Determine the (x, y) coordinate at the center of the cell enclosing the given text.  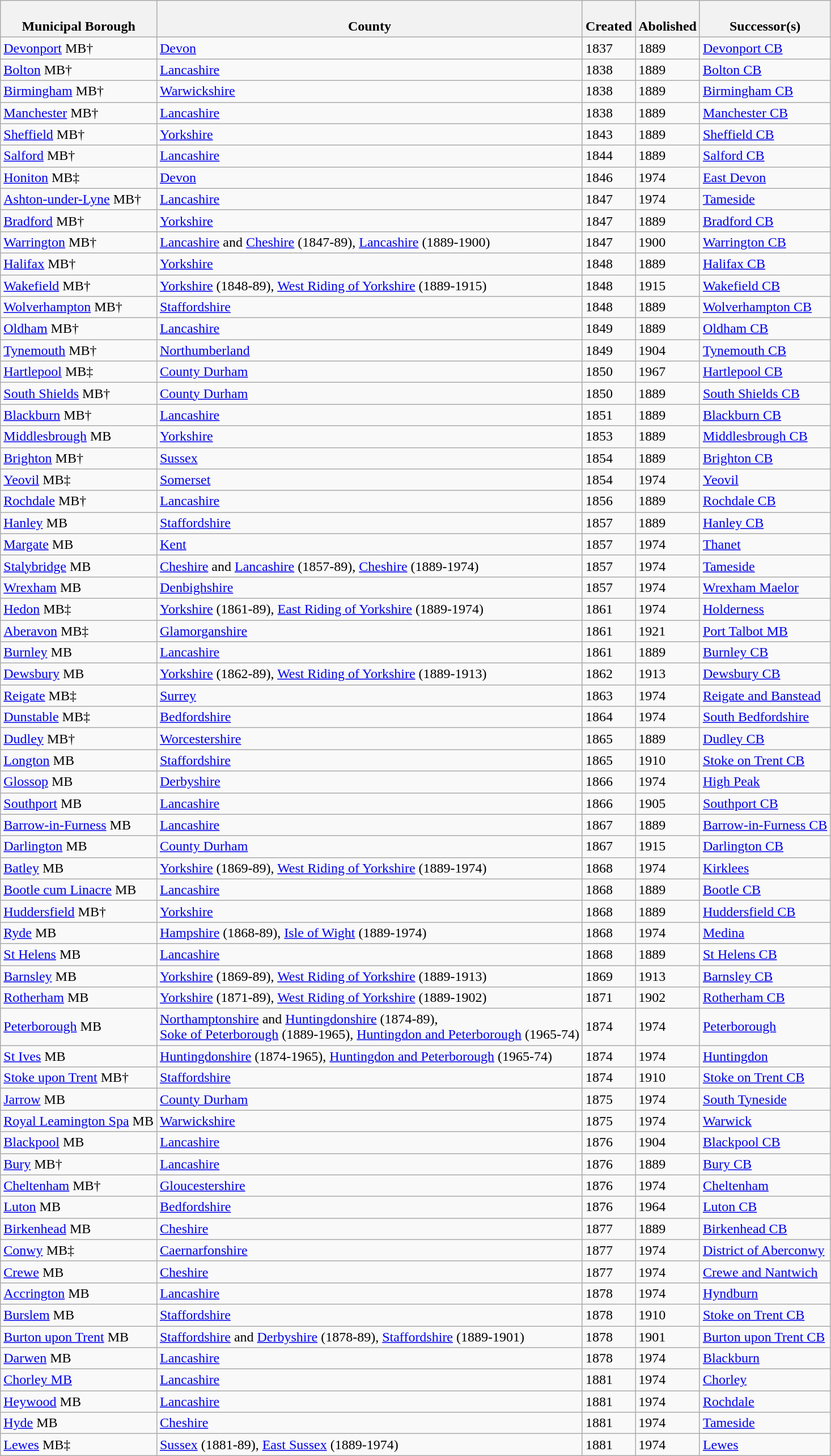
Wolverhampton MB† (79, 307)
Holderness (765, 609)
Wakefield MB† (79, 285)
Burnley MB (79, 653)
1846 (609, 177)
Yorkshire (1871-89), West Riding of Yorkshire (1889-1902) (370, 998)
Devonport CB (765, 48)
Bradford MB† (79, 221)
High Peak (765, 782)
Chorley (765, 1380)
Rotherham MB (79, 998)
Warwick (765, 1121)
1869 (609, 976)
South Bedfordshire (765, 717)
Worcestershire (370, 739)
Southport MB (79, 803)
Hartlepool MB‡ (79, 372)
Darlington CB (765, 846)
Sheffield CB (765, 134)
Bootle cum Linacre MB (79, 890)
Devonport MB† (79, 48)
1863 (609, 696)
Jarrow MB (79, 1099)
Northamptonshire and Huntingdonshire (1874-89),Soke of Peterborough (1889-1965), Huntingdon and Peterborough (1965-74) (370, 1027)
Sussex (1881-89), East Sussex (1889-1974) (370, 1445)
Medina (765, 933)
Royal Leamington Spa MB (79, 1121)
Dewsbury CB (765, 674)
Peterborough MB (79, 1027)
Blackburn CB (765, 415)
Bury MB† (79, 1164)
Yeovil MB‡ (79, 480)
Huddersfield CB (765, 911)
Surrey (370, 696)
1921 (668, 631)
Wolverhampton CB (765, 307)
Kent (370, 544)
Glamorganshire (370, 631)
1837 (609, 48)
Tynemouth CB (765, 350)
1853 (609, 437)
Barrow-in-Furness CB (765, 825)
Dewsbury MB (79, 674)
Stalybridge MB (79, 566)
Cheltenham (765, 1186)
Yorkshire (1869-89), West Riding of Yorkshire (1889-1913) (370, 976)
Darwen MB (79, 1358)
Rochdale (765, 1402)
Manchester CB (765, 113)
Bradford CB (765, 221)
Salford MB† (79, 156)
Salford CB (765, 156)
1967 (668, 372)
1862 (609, 674)
Manchester MB† (79, 113)
Ashton-under-Lyne MB† (79, 199)
Reigate MB‡ (79, 696)
Denbighshire (370, 587)
Dunstable MB‡ (79, 717)
Birmingham CB (765, 91)
Yeovil (765, 480)
Stoke upon Trent MB† (79, 1078)
Bolton MB† (79, 70)
Peterborough (765, 1027)
1905 (668, 803)
Municipal Borough (79, 19)
Hartlepool CB (765, 372)
1871 (609, 998)
Lancashire and Cheshire (1847-89), Lancashire (1889-1900) (370, 242)
Somerset (370, 480)
Burnley CB (765, 653)
Aberavon MB‡ (79, 631)
1901 (668, 1336)
Barnsley MB (79, 976)
Lewes MB‡ (79, 1445)
Halifax MB† (79, 264)
Dudley CB (765, 739)
Blackpool CB (765, 1142)
Rochdale CB (765, 501)
Honiton MB‡ (79, 177)
Huntingdonshire (1874-1965), Huntingdon and Peterborough (1965-74) (370, 1056)
Crewe MB (79, 1272)
St Helens CB (765, 954)
Staffordshire and Derbyshire (1878-89), Staffordshire (1889-1901) (370, 1336)
Yorkshire (1848-89), West Riding of Yorkshire (1889-1915) (370, 285)
Blackpool MB (79, 1142)
Wrexham MB (79, 587)
Derbyshire (370, 782)
Margate MB (79, 544)
Accrington MB (79, 1293)
Luton CB (765, 1207)
Hedon MB‡ (79, 609)
Barnsley CB (765, 976)
East Devon (765, 177)
South Shields MB† (79, 393)
Cheltenham MB† (79, 1186)
Yorkshire (1861-89), East Riding of Yorkshire (1889-1974) (370, 609)
Hanley MB (79, 523)
Wakefield CB (765, 285)
Crewe and Nantwich (765, 1272)
Successor(s) (765, 19)
Hanley CB (765, 523)
Rotherham CB (765, 998)
Dudley MB† (79, 739)
Warrington CB (765, 242)
County (370, 19)
Lewes (765, 1445)
Birkenhead CB (765, 1229)
Reigate and Banstead (765, 696)
Port Talbot MB (765, 631)
Luton MB (79, 1207)
Barrow-in-Furness MB (79, 825)
St Helens MB (79, 954)
Chorley MB (79, 1380)
1844 (609, 156)
Huddersfield MB† (79, 911)
Northumberland (370, 350)
Conwy MB‡ (79, 1250)
Burton upon Trent CB (765, 1336)
Hampshire (1868-89), Isle of Wight (1889-1974) (370, 933)
District of Aberconwy (765, 1250)
1851 (609, 415)
Abolished (668, 19)
Middlesbrough MB (79, 437)
1856 (609, 501)
Southport CB (765, 803)
St Ives MB (79, 1056)
South Shields CB (765, 393)
Created (609, 19)
1843 (609, 134)
Burton upon Trent MB (79, 1336)
Glossop MB (79, 782)
Bootle CB (765, 890)
Yorkshire (1869-89), West Riding of Yorkshire (1889-1974) (370, 868)
Birkenhead MB (79, 1229)
Caernarfonshire (370, 1250)
Burslem MB (79, 1315)
Sheffield MB† (79, 134)
Blackburn (765, 1358)
1900 (668, 242)
Blackburn MB† (79, 415)
1964 (668, 1207)
Thanet (765, 544)
Middlesbrough CB (765, 437)
Yorkshire (1862-89), West Riding of Yorkshire (1889-1913) (370, 674)
Brighton CB (765, 458)
Cheshire and Lancashire (1857-89), Cheshire (1889-1974) (370, 566)
Hyde MB (79, 1423)
Bolton CB (765, 70)
Sussex (370, 458)
Oldham MB† (79, 329)
Longton MB (79, 760)
Batley MB (79, 868)
Bury CB (765, 1164)
1864 (609, 717)
1902 (668, 998)
Birmingham MB† (79, 91)
Tynemouth MB† (79, 350)
Halifax CB (765, 264)
Hyndburn (765, 1293)
Gloucestershire (370, 1186)
Kirklees (765, 868)
Rochdale MB† (79, 501)
Warrington MB† (79, 242)
Brighton MB† (79, 458)
Wrexham Maelor (765, 587)
Darlington MB (79, 846)
Oldham CB (765, 329)
Huntingdon (765, 1056)
Ryde MB (79, 933)
Heywood MB (79, 1402)
South Tyneside (765, 1099)
